Return [X, Y] of the center of cell containing provided text 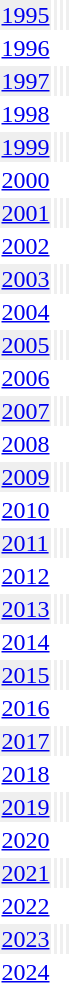
2006 [26, 378]
2005 [26, 345]
2010 [26, 510]
2015 [26, 675]
2022 [26, 906]
2023 [26, 939]
2003 [26, 279]
2021 [26, 873]
2020 [26, 840]
2016 [26, 708]
2013 [26, 609]
2019 [26, 807]
1997 [26, 81]
1998 [26, 114]
2009 [26, 477]
2014 [26, 642]
2017 [26, 741]
2004 [26, 312]
1995 [26, 15]
2002 [26, 246]
2007 [26, 411]
2018 [26, 774]
2000 [26, 180]
2001 [26, 213]
2012 [26, 576]
1999 [26, 147]
2008 [26, 444]
1996 [26, 48]
2011 [26, 543]
